Pinpoint the cell where the given text exists, returning its [X, Y] midpoint coordinate. 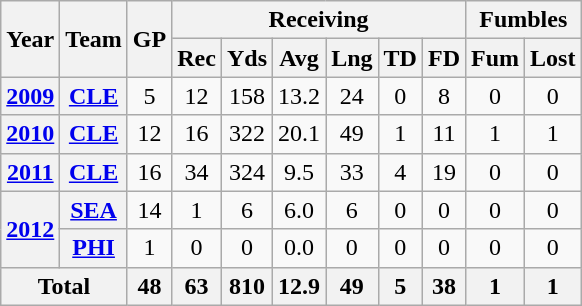
6.0 [300, 210]
GP [149, 39]
34 [197, 172]
TD [400, 58]
Fum [494, 58]
20.1 [300, 134]
13.2 [300, 96]
9.5 [300, 172]
SEA [94, 210]
2012 [30, 229]
48 [149, 286]
FD [444, 58]
Total [64, 286]
158 [246, 96]
2009 [30, 96]
Year [30, 39]
2011 [30, 172]
Yds [246, 58]
Receiving [319, 20]
38 [444, 286]
810 [246, 286]
12.9 [300, 286]
4 [400, 172]
Team [94, 39]
14 [149, 210]
PHI [94, 248]
324 [246, 172]
0.0 [300, 248]
Fumbles [522, 20]
11 [444, 134]
24 [352, 96]
322 [246, 134]
Lng [352, 58]
Avg [300, 58]
33 [352, 172]
8 [444, 96]
Rec [197, 58]
Lost [553, 58]
19 [444, 172]
2010 [30, 134]
63 [197, 286]
